Identify which cell holds the provided text, then report its (x, y) central coordinate. 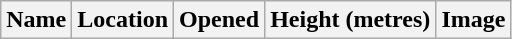
Location (123, 20)
Height (metres) (350, 20)
Name (36, 20)
Image (474, 20)
Opened (220, 20)
